Determine the [X, Y] coordinate at the center of the cell enclosing the given text.  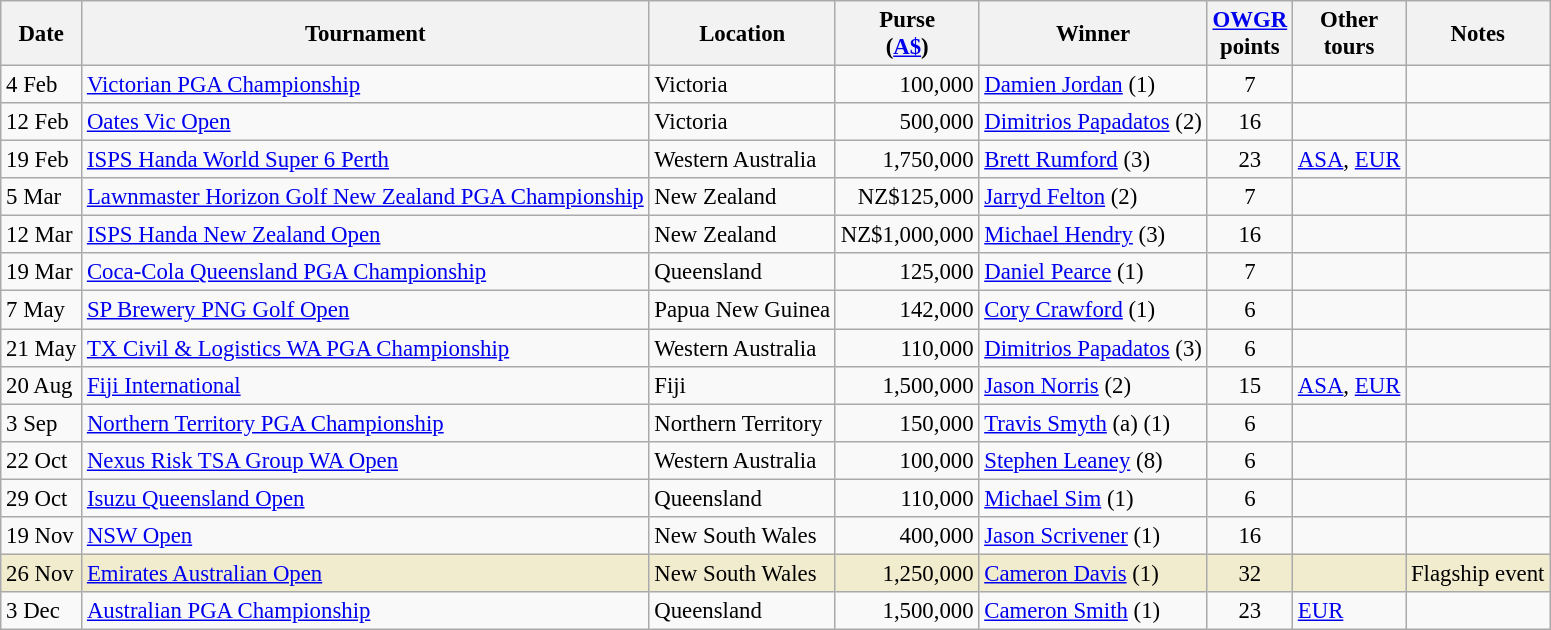
Jason Norris (2) [1093, 385]
Tournament [366, 34]
1,250,000 [906, 573]
1,750,000 [906, 160]
5 Mar [42, 197]
3 Dec [42, 611]
150,000 [906, 423]
Oates Vic Open [366, 122]
500,000 [906, 122]
19 Nov [42, 536]
12 Mar [42, 235]
Othertours [1348, 34]
21 May [42, 348]
Fiji International [366, 385]
Notes [1478, 34]
OWGRpoints [1250, 34]
Winner [1093, 34]
SP Brewery PNG Golf Open [366, 310]
Papua New Guinea [742, 310]
NZ$125,000 [906, 197]
Brett Rumford (3) [1093, 160]
Lawnmaster Horizon Golf New Zealand PGA Championship [366, 197]
20 Aug [42, 385]
TX Civil & Logistics WA PGA Championship [366, 348]
Victorian PGA Championship [366, 85]
Nexus Risk TSA Group WA Open [366, 460]
26 Nov [42, 573]
Daniel Pearce (1) [1093, 273]
NSW Open [366, 536]
Jason Scrivener (1) [1093, 536]
Cameron Smith (1) [1093, 611]
Dimitrios Papadatos (3) [1093, 348]
4 Feb [42, 85]
Jarryd Felton (2) [1093, 197]
Australian PGA Championship [366, 611]
ISPS Handa World Super 6 Perth [366, 160]
32 [1250, 573]
EUR [1348, 611]
Emirates Australian Open [366, 573]
Dimitrios Papadatos (2) [1093, 122]
Purse(A$) [906, 34]
Location [742, 34]
Stephen Leaney (8) [1093, 460]
ISPS Handa New Zealand Open [366, 235]
22 Oct [42, 460]
125,000 [906, 273]
142,000 [906, 310]
NZ$1,000,000 [906, 235]
3 Sep [42, 423]
Michael Hendry (3) [1093, 235]
Damien Jordan (1) [1093, 85]
Fiji [742, 385]
Travis Smyth (a) (1) [1093, 423]
Cameron Davis (1) [1093, 573]
Cory Crawford (1) [1093, 310]
15 [1250, 385]
Flagship event [1478, 573]
29 Oct [42, 498]
19 Mar [42, 273]
Date [42, 34]
12 Feb [42, 122]
Northern Territory [742, 423]
Northern Territory PGA Championship [366, 423]
Coca-Cola Queensland PGA Championship [366, 273]
400,000 [906, 536]
Isuzu Queensland Open [366, 498]
Michael Sim (1) [1093, 498]
7 May [42, 310]
19 Feb [42, 160]
